Return the [X, Y] coordinate for the center point of the cell that contains the specified text.  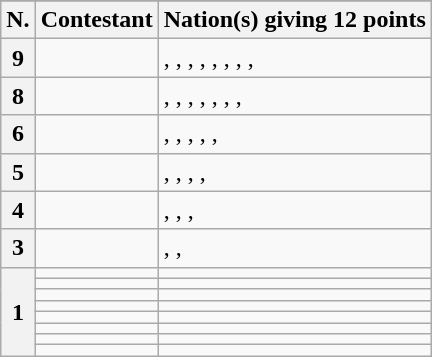
6 [18, 134]
Nation(s) giving 12 points [294, 20]
, , , [294, 210]
, , , , , , , [294, 96]
4 [18, 210]
3 [18, 248]
5 [18, 172]
, , [294, 248]
8 [18, 96]
, , , , , , , , [294, 58]
N. [18, 20]
, , , , , [294, 134]
9 [18, 58]
Contestant [96, 20]
1 [18, 311]
, , , , [294, 172]
